Extract the (X, Y) coordinate from the center of the cell holding the provided text.  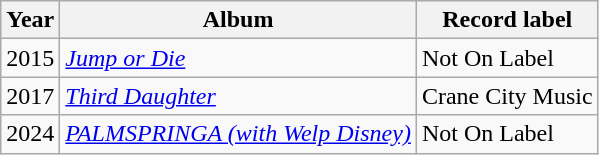
Album (238, 20)
Record label (507, 20)
2015 (30, 58)
2017 (30, 96)
Third Daughter (238, 96)
PALMSPRINGA (with Welp Disney) (238, 134)
Crane City Music (507, 96)
2024 (30, 134)
Jump or Die (238, 58)
Year (30, 20)
